Locate the cell with the specified text and output its (X, Y) center coordinate. 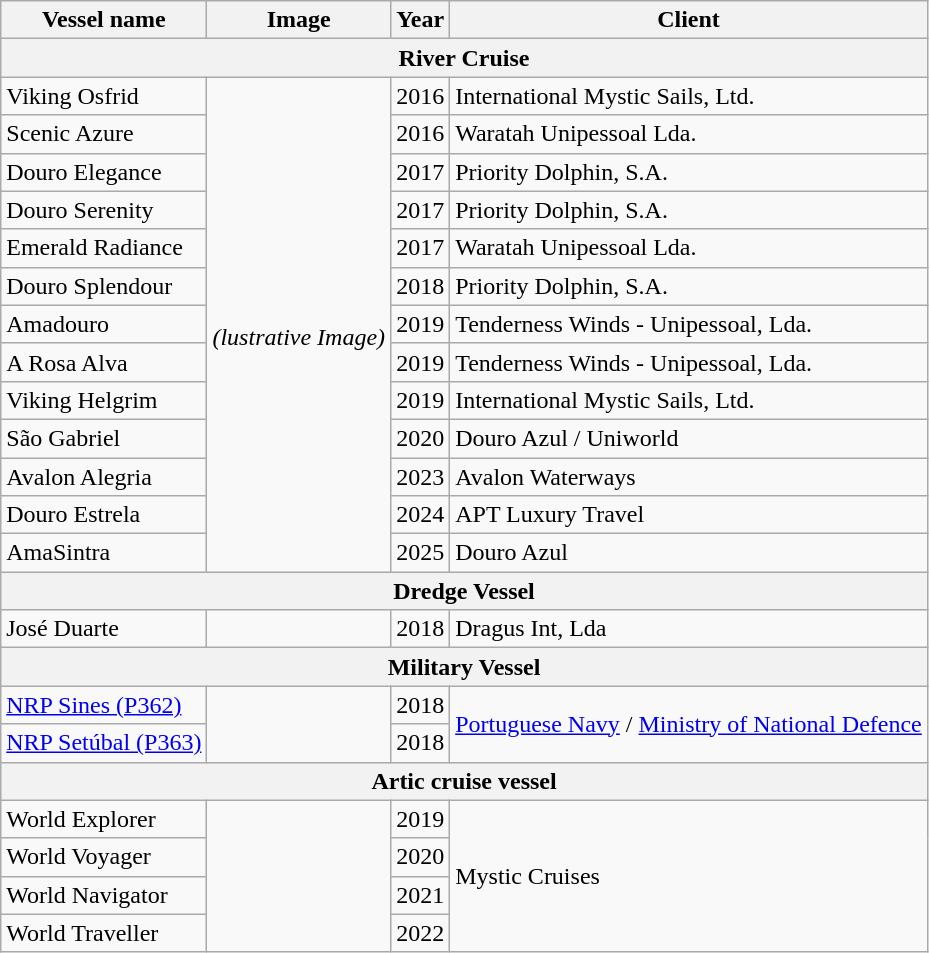
Douro Serenity (104, 210)
World Traveller (104, 933)
Dredge Vessel (464, 591)
Viking Helgrim (104, 400)
Amadouro (104, 324)
Year (420, 20)
Scenic Azure (104, 134)
World Voyager (104, 857)
AmaSintra (104, 553)
(lustrative Image) (299, 324)
2022 (420, 933)
Avalon Waterways (689, 477)
River Cruise (464, 58)
NRP Setúbal (P363) (104, 743)
São Gabriel (104, 438)
Douro Estrela (104, 515)
Portuguese Navy / Ministry of National Defence (689, 724)
Artic cruise vessel (464, 781)
2024 (420, 515)
Douro Splendour (104, 286)
Avalon Alegria (104, 477)
Douro Elegance (104, 172)
World Explorer (104, 819)
Dragus Int, Lda (689, 629)
Client (689, 20)
Douro Azul (689, 553)
Image (299, 20)
Mystic Cruises (689, 876)
World Navigator (104, 895)
Emerald Radiance (104, 248)
2023 (420, 477)
Vessel name (104, 20)
José Duarte (104, 629)
Douro Azul / Uniworld (689, 438)
Viking Osfrid (104, 96)
2021 (420, 895)
APT Luxury Travel (689, 515)
2025 (420, 553)
NRP Sines (P362) (104, 705)
Military Vessel (464, 667)
A Rosa Alva (104, 362)
